Pinpoint the cell where the given text exists, returning its [x, y] midpoint coordinate. 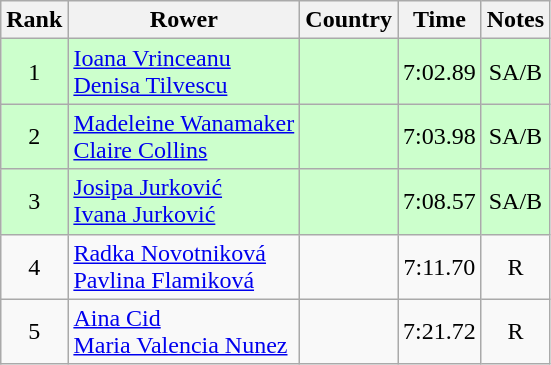
Josipa JurkovićIvana Jurković [184, 202]
Rower [184, 20]
Time [440, 20]
7:11.70 [440, 266]
7:03.98 [440, 136]
Country [349, 20]
Madeleine WanamakerClaire Collins [184, 136]
Radka NovotnikováPavlina Flamiková [184, 266]
5 [34, 332]
4 [34, 266]
2 [34, 136]
7:02.89 [440, 72]
7:08.57 [440, 202]
3 [34, 202]
Aina CidMaria Valencia Nunez [184, 332]
Ioana VrinceanuDenisa Tilvescu [184, 72]
1 [34, 72]
7:21.72 [440, 332]
Rank [34, 20]
Notes [515, 20]
